Pinpoint the cell where the given text exists, returning its (X, Y) midpoint coordinate. 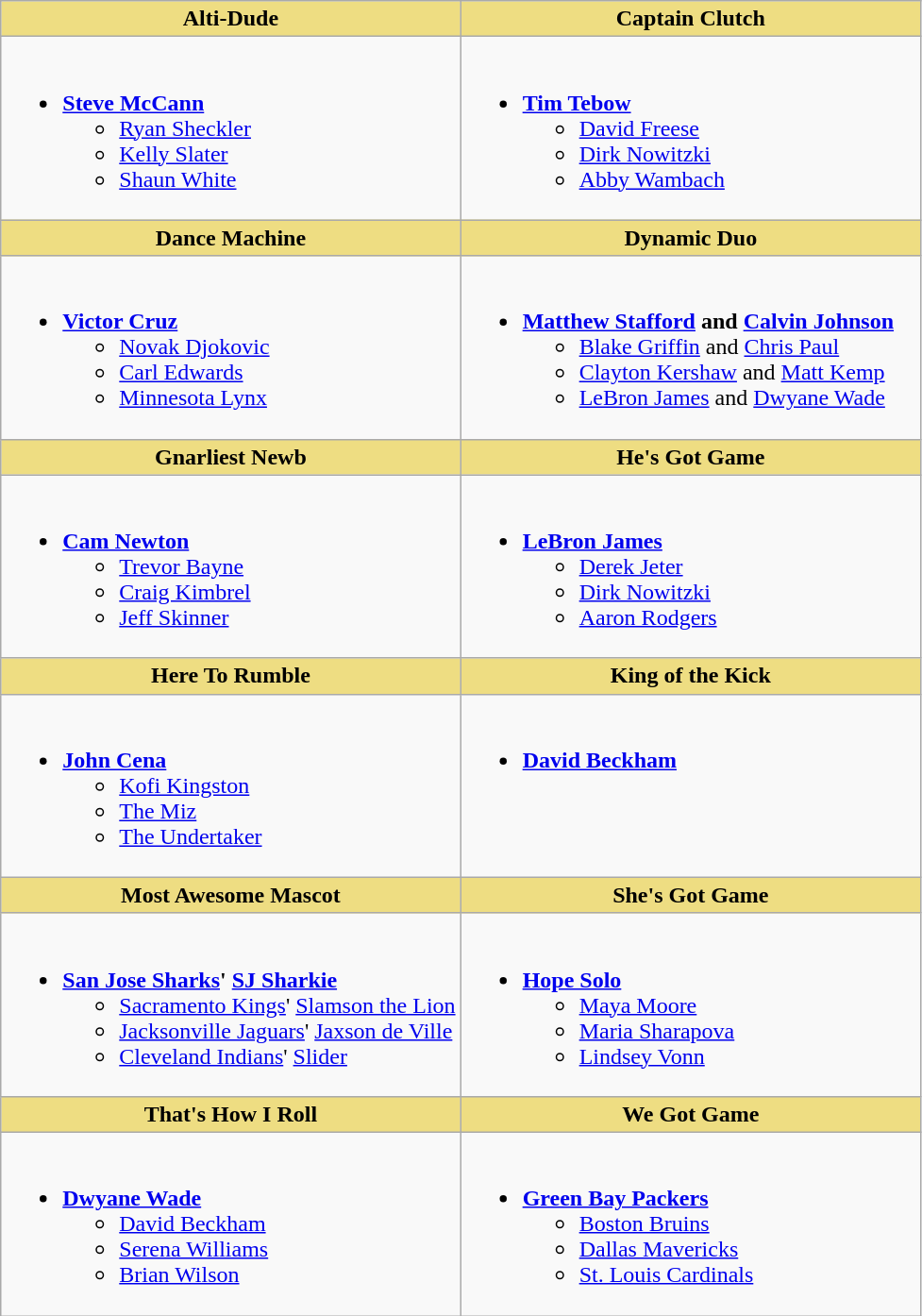
Most Awesome Mascot (230, 895)
Gnarliest Newb (230, 457)
Matthew Stafford and Calvin JohnsonBlake Griffin and Chris PaulClayton Kershaw and Matt KempLeBron James and Dwyane Wade (691, 347)
Steve McCannRyan ShecklerKelly SlaterShaun White (230, 128)
Cam NewtonTrevor BayneCraig KimbrelJeff Skinner (230, 566)
John CenaKofi KingstonThe MizThe Undertaker (230, 785)
San Jose Sharks' SJ SharkieSacramento Kings' Slamson the LionJacksonville Jaguars' Jaxson de VilleCleveland Indians' Slider (230, 1004)
Dwyane WadeDavid BeckhamSerena WilliamsBrian Wilson (230, 1223)
Captain Clutch (691, 19)
That's How I Roll (230, 1114)
She's Got Game (691, 895)
Tim TebowDavid FreeseDirk NowitzkiAbby Wambach (691, 128)
LeBron JamesDerek JeterDirk NowitzkiAaron Rodgers (691, 566)
We Got Game (691, 1114)
King of the Kick (691, 676)
Alti-Dude (230, 19)
Here To Rumble (230, 676)
Dynamic Duo (691, 238)
He's Got Game (691, 457)
Green Bay PackersBoston BruinsDallas MavericksSt. Louis Cardinals (691, 1223)
David Beckham (691, 785)
Dance Machine (230, 238)
Victor CruzNovak DjokovicCarl EdwardsMinnesota Lynx (230, 347)
Hope SoloMaya MooreMaria SharapovaLindsey Vonn (691, 1004)
